Detect which cell encompasses the target text, then output its (X, Y) center coordinate. 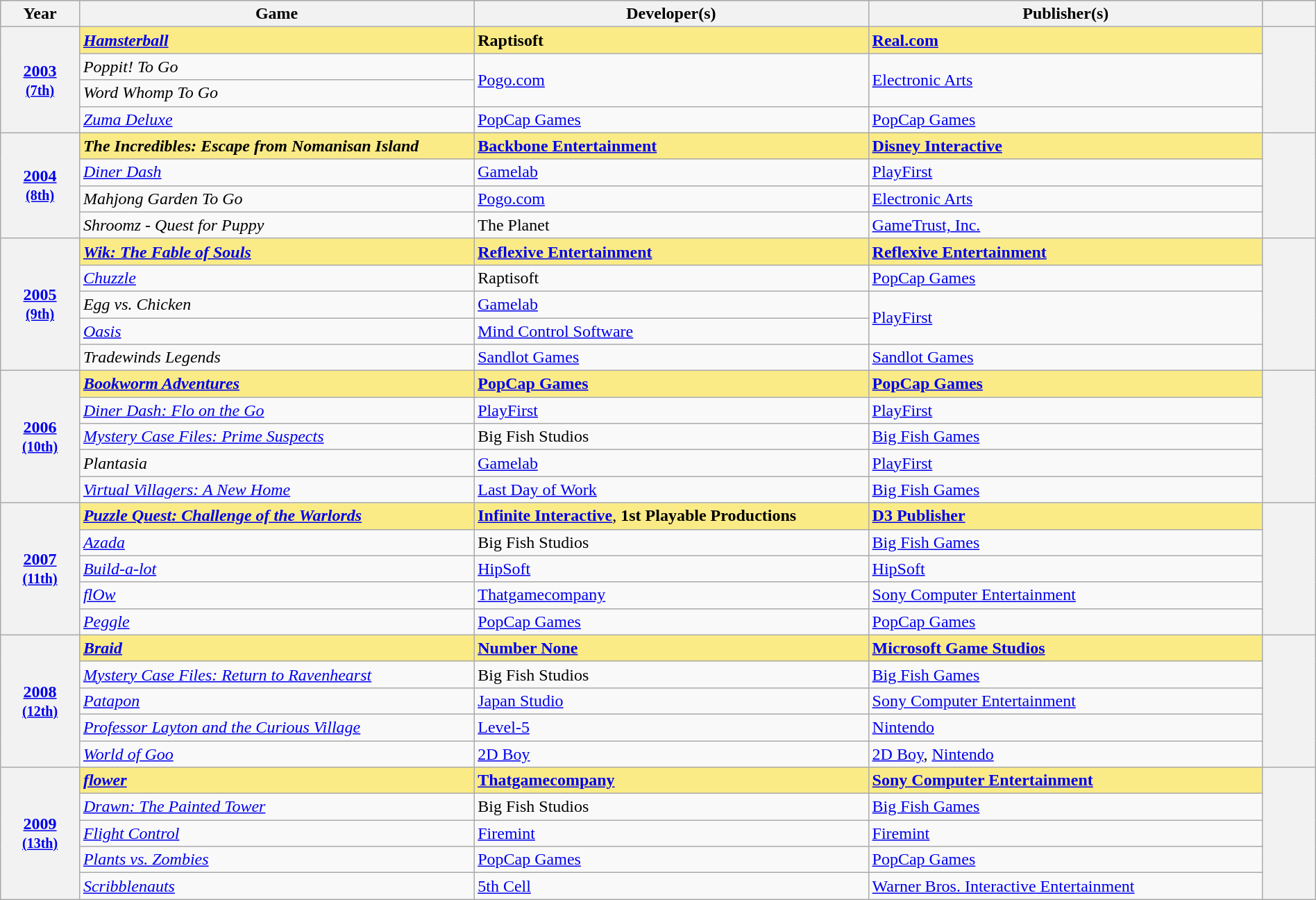
Last Day of Work (671, 490)
2005 (9th) (40, 304)
Warner Bros. Interactive Entertainment (1065, 886)
Puzzle Quest: Challenge of the Warlords (276, 516)
flower (276, 781)
Patapon (276, 701)
Year (40, 14)
Nintendo (1065, 727)
flOw (276, 595)
Backbone Entertainment (671, 146)
Flight Control (276, 833)
Oasis (276, 331)
Number None (671, 648)
Mind Control Software (671, 331)
Mystery Case Files: Prime Suspects (276, 437)
Zuma Deluxe (276, 119)
Professor Layton and the Curious Village (276, 727)
Bookworm Adventures (276, 384)
2006 (10th) (40, 437)
Japan Studio (671, 701)
Microsoft Game Studios (1065, 648)
GameTrust, Inc. (1065, 225)
Virtual Villagers: A New Home (276, 490)
Peggle (276, 622)
Wik: The Fable of Souls (276, 251)
Mystery Case Files: Return to Ravenhearst (276, 674)
Diner Dash: Flo on the Go (276, 410)
Developer(s) (671, 14)
2003 (7th) (40, 80)
2D Boy, Nintendo (1065, 753)
Egg vs. Chicken (276, 304)
The Incredibles: Escape from Nomanisan Island (276, 146)
Level-5 (671, 727)
Build-a-lot (276, 569)
2D Boy (671, 753)
Infinite Interactive, 1st Playable Productions (671, 516)
Chuzzle (276, 278)
Hamsterball (276, 40)
2008 (12th) (40, 701)
Real.com (1065, 40)
Plantasia (276, 463)
Scribblenauts (276, 886)
Word Whomp To Go (276, 93)
Poppit! To Go (276, 67)
2009 (13th) (40, 833)
Game (276, 14)
World of Goo (276, 753)
Shroomz - Quest for Puppy (276, 225)
Drawn: The Painted Tower (276, 807)
Braid (276, 648)
The Planet (671, 225)
5th Cell (671, 886)
2007 (11th) (40, 569)
2004 (8th) (40, 185)
Diner Dash (276, 172)
Tradewinds Legends (276, 358)
Mahjong Garden To Go (276, 199)
Plants vs. Zombies (276, 860)
D3 Publisher (1065, 516)
Publisher(s) (1065, 14)
Azada (276, 542)
Disney Interactive (1065, 146)
